Pinpoint the cell where the given text exists, returning its [x, y] midpoint coordinate. 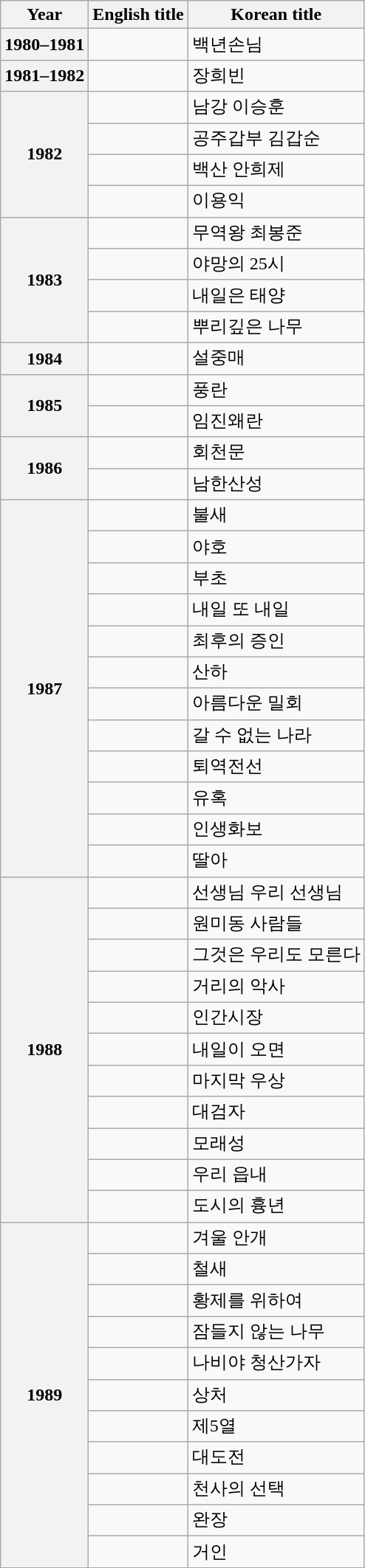
겨울 안개 [276, 1238]
선생님 우리 선생님 [276, 893]
우리 읍내 [276, 1175]
1988 [44, 1049]
야호 [276, 548]
1982 [44, 154]
Year [44, 15]
나비야 청산가자 [276, 1364]
내일 또 내일 [276, 609]
딸아 [276, 860]
Korean title [276, 15]
최후의 증인 [276, 642]
그것은 우리도 모른다 [276, 955]
임진왜란 [276, 422]
거리의 악사 [276, 987]
야망의 25시 [276, 264]
장희빈 [276, 75]
제5열 [276, 1427]
풍란 [276, 390]
퇴역전선 [276, 767]
마지막 우상 [276, 1080]
1984 [44, 359]
대도전 [276, 1458]
뿌리깊은 나무 [276, 328]
1985 [44, 406]
거인 [276, 1553]
1987 [44, 688]
황제를 위하여 [276, 1300]
아름다운 밀회 [276, 704]
도시의 흉년 [276, 1207]
갈 수 없는 나라 [276, 735]
백년손님 [276, 44]
인생화보 [276, 829]
회천문 [276, 453]
부초 [276, 578]
원미동 사람들 [276, 924]
1980–1981 [44, 44]
1981–1982 [44, 75]
남한산성 [276, 484]
모래성 [276, 1144]
잠들지 않는 나무 [276, 1333]
1986 [44, 468]
유혹 [276, 798]
내일이 오면 [276, 1049]
남강 이승훈 [276, 108]
불새 [276, 515]
내일은 태양 [276, 295]
완장 [276, 1520]
무역왕 최봉준 [276, 233]
1989 [44, 1395]
인간시장 [276, 1018]
백산 안희제 [276, 170]
천사의 선택 [276, 1489]
공주갑부 김갑순 [276, 139]
이용익 [276, 202]
상처 [276, 1395]
대검자 [276, 1113]
산하 [276, 673]
English title [138, 15]
철새 [276, 1269]
1983 [44, 280]
설중매 [276, 359]
